Scan for the cell matching the given text and deliver its [x, y] coordinate at center. 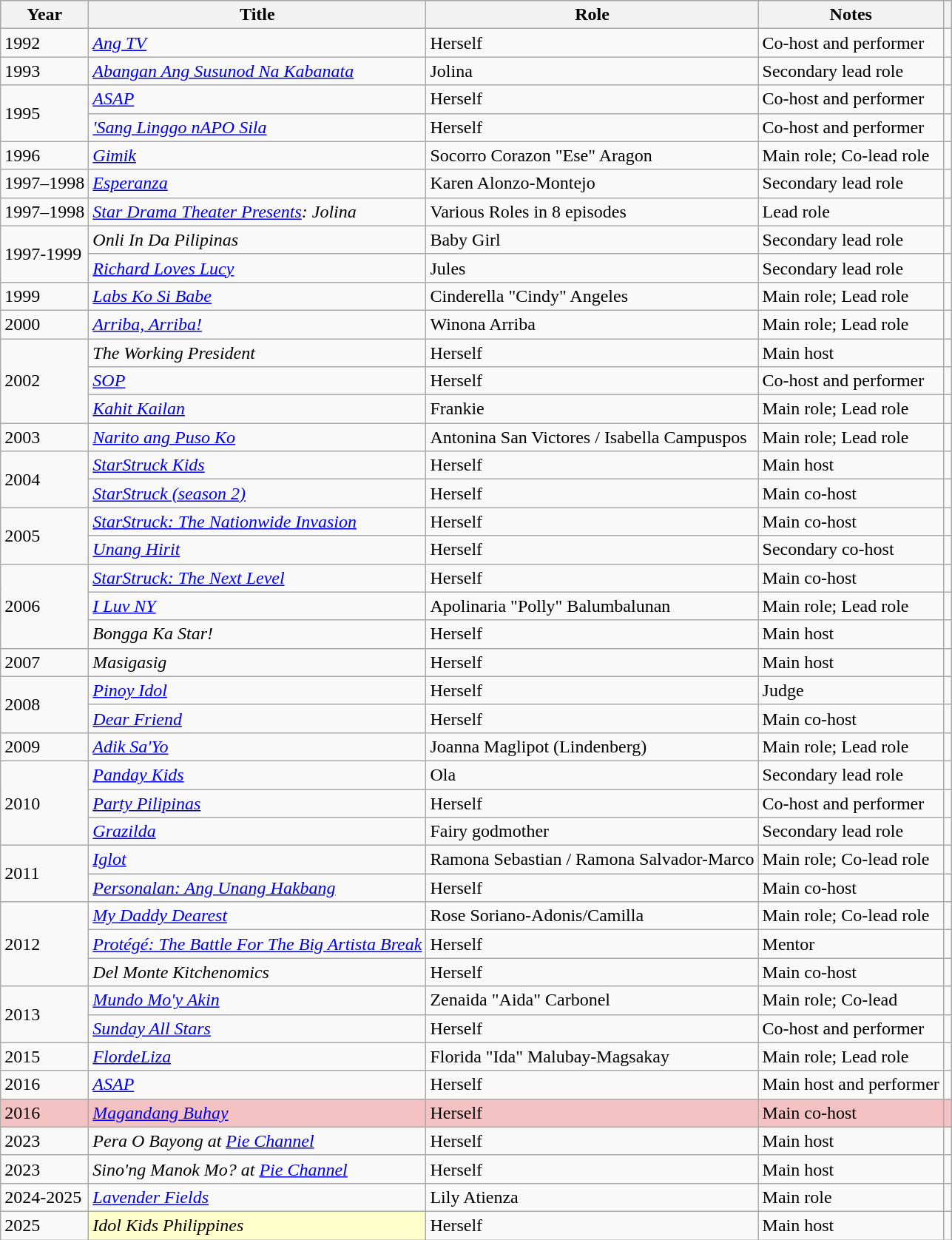
Iglot [257, 860]
1995 [44, 113]
Magandang Buhay [257, 1113]
Various Roles in 8 episodes [592, 212]
Jolina [592, 71]
Dear Friend [257, 718]
Masigasig [257, 662]
Arriba, Arriba! [257, 324]
2003 [44, 437]
Ang TV [257, 43]
Secondary co-host [851, 550]
2025 [44, 1225]
'Sang Linggo nAPO Sila [257, 127]
Gimik [257, 155]
Ola [592, 775]
Main role [851, 1197]
Lead role [851, 212]
Rose Soriano-Adonis/Camilla [592, 916]
Year [44, 15]
1993 [44, 71]
Adik Sa'Yo [257, 747]
Socorro Corazon "Ese" Aragon [592, 155]
2004 [44, 479]
Fairy godmother [592, 832]
Onli In Da Pilipinas [257, 240]
Cinderella "Cindy" Angeles [592, 296]
Esperanza [257, 183]
Judge [851, 690]
Main host and performer [851, 1085]
Kahit Kailan [257, 409]
2024-2025 [44, 1197]
Apolinaria "Polly" Balumbalunan [592, 606]
2005 [44, 536]
StarStruck (season 2) [257, 493]
Winona Arriba [592, 324]
Del Monte Kitchenomics [257, 972]
2012 [44, 944]
Richard Loves Lucy [257, 268]
Star Drama Theater Presents: Jolina [257, 212]
Lavender Fields [257, 1197]
FlordeLiza [257, 1057]
1992 [44, 43]
Bongga Ka Star! [257, 634]
Baby Girl [592, 240]
My Daddy Dearest [257, 916]
1997-1999 [44, 254]
Joanna Maglipot (Lindenberg) [592, 747]
Sino'ng Manok Mo? at Pie Channel [257, 1169]
Title [257, 15]
Labs Ko Si Babe [257, 296]
Florida "Ida" Malubay-Magsakay [592, 1057]
Antonina San Victores / Isabella Campuspos [592, 437]
Notes [851, 15]
2006 [44, 606]
Mundo Mo'y Akin [257, 1000]
2008 [44, 704]
2015 [44, 1057]
Idol Kids Philippines [257, 1225]
Personalan: Ang Unang Hakbang [257, 888]
Lily Atienza [592, 1197]
Jules [592, 268]
Party Pilipinas [257, 803]
The Working President [257, 353]
Abangan Ang Susunod Na Kabanata [257, 71]
Ramona Sebastian / Ramona Salvador-Marco [592, 860]
Frankie [592, 409]
StarStruck: The Nationwide Invasion [257, 522]
2009 [44, 747]
Grazilda [257, 832]
2002 [44, 381]
Unang Hirit [257, 550]
2011 [44, 874]
Zenaida "Aida" Carbonel [592, 1000]
Sunday All Stars [257, 1028]
Main role; Co-lead [851, 1000]
SOP [257, 381]
Panday Kids [257, 775]
Pinoy Idol [257, 690]
Protégé: The Battle For The Big Artista Break [257, 944]
StarStruck: The Next Level [257, 578]
Mentor [851, 944]
2013 [44, 1014]
2010 [44, 803]
I Luv NY [257, 606]
2000 [44, 324]
Role [592, 15]
Narito ang Puso Ko [257, 437]
Karen Alonzo-Montejo [592, 183]
1999 [44, 296]
Pera O Bayong at Pie Channel [257, 1141]
StarStruck Kids [257, 465]
2007 [44, 662]
1996 [44, 155]
